Scan for the cell matching the given text and deliver its (X, Y) coordinate at center. 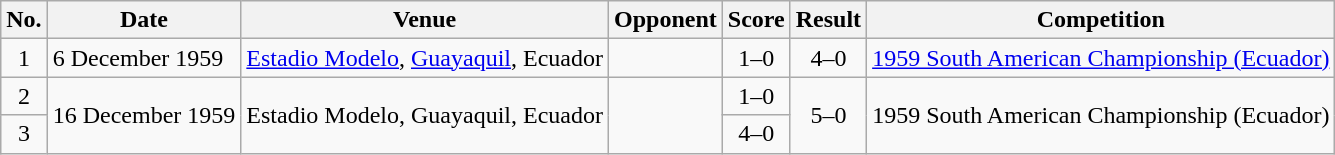
No. (24, 20)
2 (24, 96)
1 (24, 58)
Opponent (665, 20)
16 December 1959 (144, 115)
Competition (1101, 20)
Result (828, 20)
Date (144, 20)
Score (756, 20)
3 (24, 134)
Venue (425, 20)
6 December 1959 (144, 58)
5–0 (828, 115)
